For the text-containing cell, return its midpoint in (x, y) coordinate format. 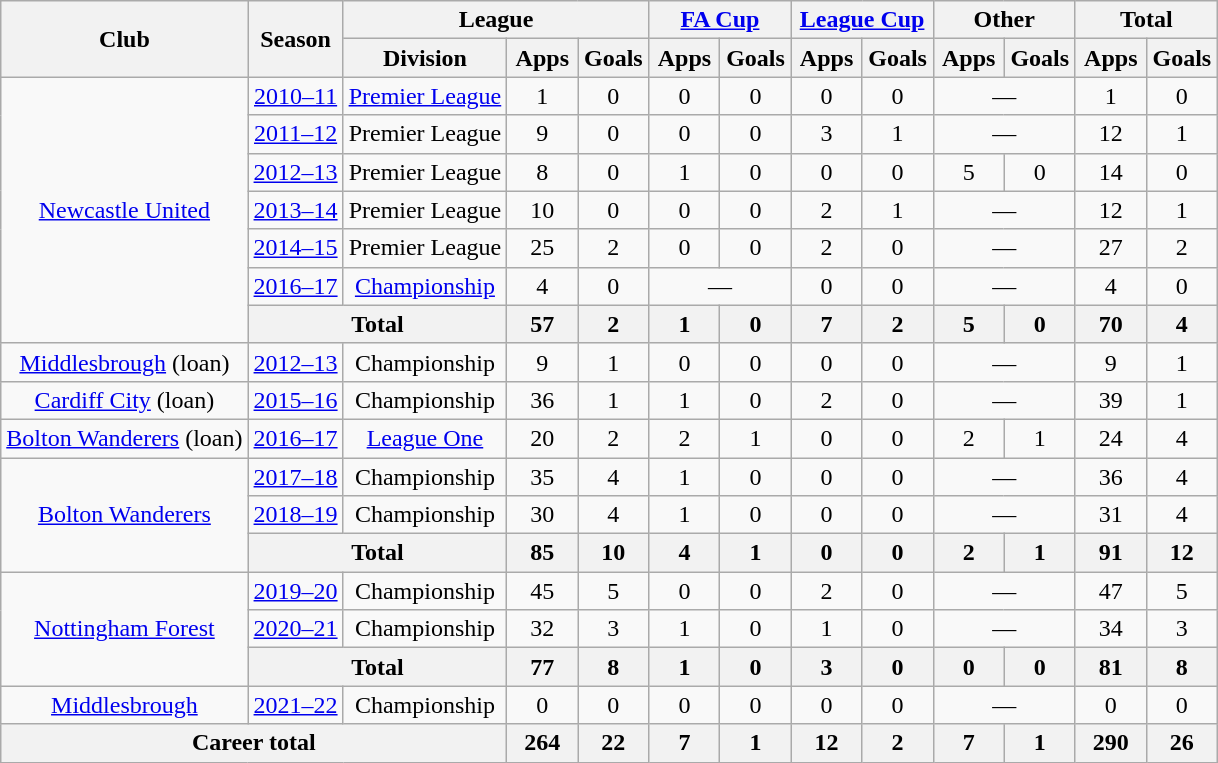
Other (1004, 20)
Nottingham Forest (124, 629)
2019–20 (296, 591)
Middlesbrough (124, 705)
30 (542, 515)
Middlesbrough (loan) (124, 362)
45 (542, 591)
20 (542, 438)
31 (1110, 515)
39 (1110, 400)
Cardiff City (loan) (124, 400)
2020–21 (296, 629)
24 (1110, 438)
57 (542, 324)
Season (296, 39)
Career total (254, 743)
FA Cup (720, 20)
2014–15 (296, 248)
70 (1110, 324)
290 (1110, 743)
2015–16 (296, 400)
35 (542, 477)
2010–11 (296, 96)
22 (614, 743)
Newcastle United (124, 210)
2013–14 (296, 210)
Division (425, 58)
47 (1110, 591)
32 (542, 629)
League Cup (862, 20)
Club (124, 39)
26 (1182, 743)
League One (425, 438)
2021–22 (296, 705)
2017–18 (296, 477)
81 (1110, 667)
264 (542, 743)
2011–12 (296, 134)
25 (542, 248)
27 (1110, 248)
85 (542, 553)
91 (1110, 553)
14 (1110, 172)
2018–19 (296, 515)
Bolton Wanderers (124, 515)
League (496, 20)
77 (542, 667)
Bolton Wanderers (loan) (124, 438)
34 (1110, 629)
